Output the (X, Y) coordinate of the center of the cell containing the given text.  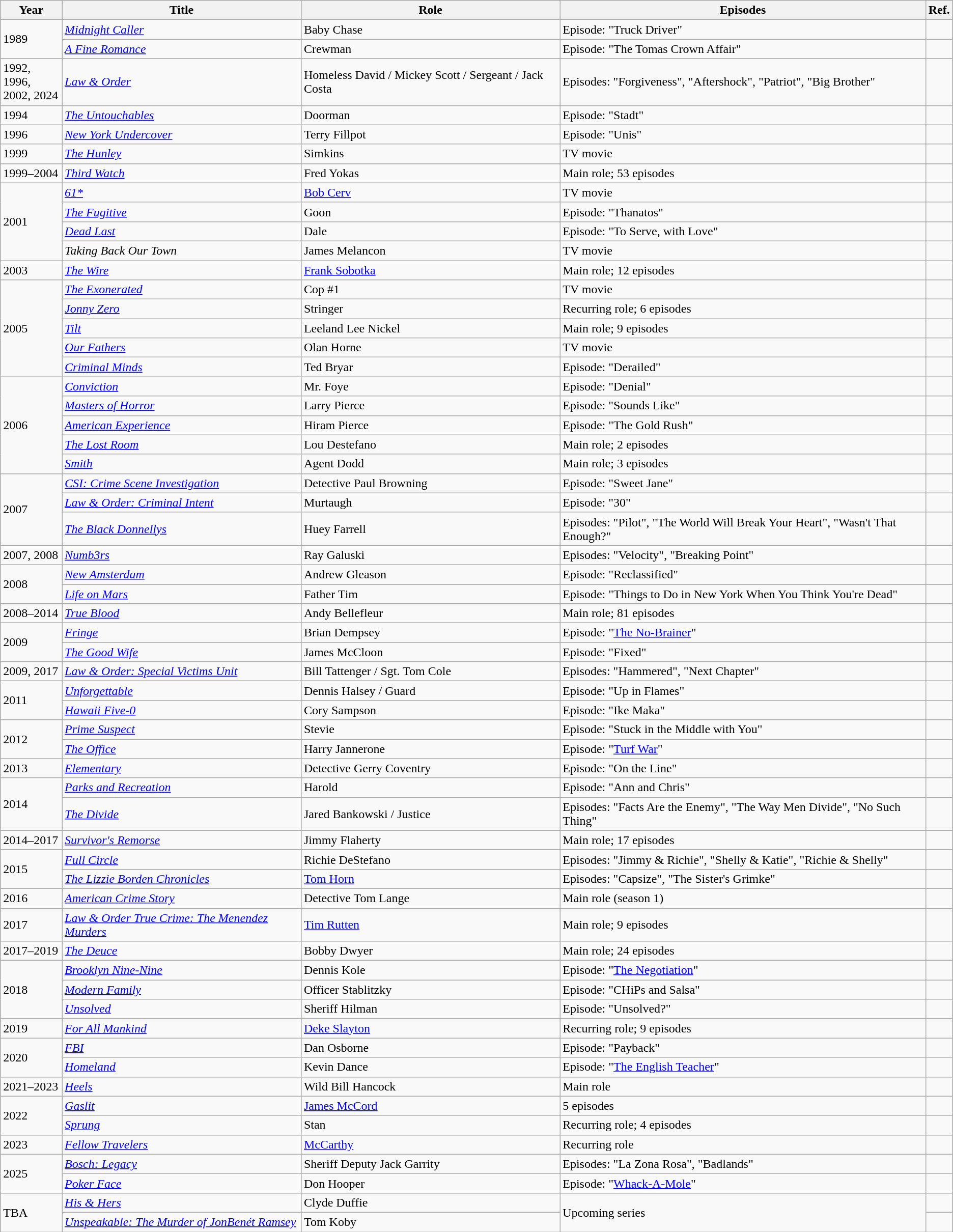
Episode: "The No-Brainer" (743, 633)
Dennis Kole (430, 970)
The Deuce (182, 951)
1994 (32, 115)
Main role (743, 1086)
Law & Order True Crime: The Menendez Murders (182, 925)
5 episodes (743, 1106)
Criminal Minds (182, 367)
FBI (182, 1048)
The Fugitive (182, 212)
Goon (430, 212)
2008–2014 (32, 613)
Hiram Pierce (430, 425)
Harry Jannerone (430, 749)
Dale (430, 231)
Episode: "Stuck in the Middle with You" (743, 730)
Main role; 2 episodes (743, 444)
Dan Osborne (430, 1048)
Episode: "Ike Maka" (743, 710)
Episodes: "Facts Are the Enemy", "The Way Men Divide", "No Such Thing" (743, 814)
Brian Dempsey (430, 633)
New Amsterdam (182, 574)
Jimmy Flaherty (430, 840)
Episode: "Sounds Like" (743, 406)
Hawaii Five-0 (182, 710)
Simkins (430, 154)
Leeland Lee Nickel (430, 328)
The Good Wife (182, 652)
Ray Galuski (430, 555)
Fringe (182, 633)
2005 (32, 328)
Stan (430, 1125)
1996 (32, 134)
The Divide (182, 814)
2012 (32, 739)
Episode: "Up in Flames" (743, 691)
2021–2023 (32, 1086)
The Wire (182, 270)
Tom Horn (430, 879)
Episode: "Stadt" (743, 115)
Numb3rs (182, 555)
Title (182, 10)
Episodes: "Velocity", "Breaking Point" (743, 555)
Episode: "Truck Driver" (743, 30)
Episode: "Turf War" (743, 749)
Deke Slayton (430, 1028)
Lou Destefano (430, 444)
2009 (32, 642)
Episode: "Whack-A-Mole" (743, 1183)
Main role; 24 episodes (743, 951)
Terry Fillpot (430, 134)
Midnight Caller (182, 30)
Main role; 12 episodes (743, 270)
Prime Suspect (182, 730)
2006 (32, 425)
James McCord (430, 1106)
Agent Dodd (430, 464)
Sprung (182, 1125)
Bill Tattenger / Sgt. Tom Cole (430, 671)
Bobby Dwyer (430, 951)
2017–2019 (32, 951)
McCarthy (430, 1144)
2019 (32, 1028)
Homeless David / Mickey Scott / Sergeant / Jack Costa (430, 82)
Mr. Foye (430, 386)
Main role; 17 episodes (743, 840)
TBA (32, 1212)
2001 (32, 221)
Fellow Travelers (182, 1144)
Elementary (182, 768)
Huey Farrell (430, 528)
2016 (32, 898)
Stringer (430, 309)
American Crime Story (182, 898)
Unforgettable (182, 691)
Smith (182, 464)
Main role (season 1) (743, 898)
Law & Order: Special Victims Unit (182, 671)
2008 (32, 584)
The Untouchables (182, 115)
Main role; 81 episodes (743, 613)
Andrew Gleason (430, 574)
The Hunley (182, 154)
Episode: "Things to Do in New York When You Think You're Dead" (743, 594)
2022 (32, 1115)
Jared Bankowski / Justice (430, 814)
Third Watch (182, 173)
Richie DeStefano (430, 859)
Jonny Zero (182, 309)
Life on Mars (182, 594)
61* (182, 192)
Episode: "The Gold Rush" (743, 425)
Clyde Duffie (430, 1202)
Episode: "CHiPs and Salsa" (743, 990)
Year (32, 10)
Episode: "On the Line" (743, 768)
Episodes: "Hammered", "Next Chapter" (743, 671)
Episodes: "La Zona Rosa", "Badlands" (743, 1164)
Unspeakable: The Murder of JonBenét Ramsey (182, 1222)
Modern Family (182, 990)
Episode: "The English Teacher" (743, 1067)
Wild Bill Hancock (430, 1086)
2015 (32, 869)
2003 (32, 270)
Kevin Dance (430, 1067)
Episode: "The Tomas Crown Affair" (743, 49)
1992, 1996,2002, 2024 (32, 82)
Episode: "Reclassified" (743, 574)
The Black Donnellys (182, 528)
The Exonerated (182, 290)
Baby Chase (430, 30)
Unsolved (182, 1009)
The Lost Room (182, 444)
Tilt (182, 328)
Parks and Recreation (182, 788)
Cory Sampson (430, 710)
Recurring role; 9 episodes (743, 1028)
Episode: "Ann and Chris" (743, 788)
Survivor's Remorse (182, 840)
Episodes: "Pilot", "The World Will Break Your Heart", "Wasn't That Enough?" (743, 528)
Detective Gerry Coventry (430, 768)
Episode: "Fixed" (743, 652)
2007 (32, 509)
Episode: "To Serve, with Love" (743, 231)
Upcoming series (743, 1212)
Our Fathers (182, 348)
Ted Bryar (430, 367)
Ref. (939, 10)
Officer Stablitzky (430, 990)
Sheriff Deputy Jack Garrity (430, 1164)
2009, 2017 (32, 671)
Gaslit (182, 1106)
Episodes: "Jimmy & Richie", "Shelly & Katie", "Richie & Shelly" (743, 859)
Stevie (430, 730)
Dennis Halsey / Guard (430, 691)
James Melancon (430, 250)
A Fine Romance (182, 49)
2014–2017 (32, 840)
New York Undercover (182, 134)
Episode: "Denial" (743, 386)
Olan Horne (430, 348)
His & Hers (182, 1202)
Larry Pierce (430, 406)
Episode: "Unis" (743, 134)
Cop #1 (430, 290)
Episode: "Sweet Jane" (743, 483)
1999–2004 (32, 173)
2020 (32, 1057)
CSI: Crime Scene Investigation (182, 483)
2018 (32, 990)
Bob Cerv (430, 192)
Episodes (743, 10)
Role (430, 10)
Heels (182, 1086)
Don Hooper (430, 1183)
Andy Bellefleur (430, 613)
Main role; 3 episodes (743, 464)
Poker Face (182, 1183)
Episode: "The Negotiation" (743, 970)
Episode: "Derailed" (743, 367)
Tom Koby (430, 1222)
Recurring role (743, 1144)
Detective Paul Browning (430, 483)
True Blood (182, 613)
Brooklyn Nine-Nine (182, 970)
Episode: "Thanatos" (743, 212)
Dead Last (182, 231)
Murtaugh (430, 502)
Conviction (182, 386)
2014 (32, 804)
1999 (32, 154)
Main role; 53 episodes (743, 173)
Taking Back Our Town (182, 250)
Law & Order (182, 82)
Tim Rutten (430, 925)
Doorman (430, 115)
Frank Sobotka (430, 270)
American Experience (182, 425)
Full Circle (182, 859)
Father Tim (430, 594)
2007, 2008 (32, 555)
Recurring role; 6 episodes (743, 309)
Homeland (182, 1067)
Fred Yokas (430, 173)
The Lizzie Borden Chronicles (182, 879)
Law & Order: Criminal Intent (182, 502)
Sheriff Hilman (430, 1009)
Episodes: "Forgiveness", "Aftershock", "Patriot", "Big Brother" (743, 82)
2017 (32, 925)
Harold (430, 788)
2011 (32, 701)
James McCloon (430, 652)
For All Mankind (182, 1028)
Episode: "Unsolved?" (743, 1009)
Episode: "Payback" (743, 1048)
Bosch: Legacy (182, 1164)
2023 (32, 1144)
Crewman (430, 49)
Recurring role; 4 episodes (743, 1125)
2013 (32, 768)
2025 (32, 1173)
Masters of Horror (182, 406)
Detective Tom Lange (430, 898)
Episodes: "Capsize", "The Sister's Grimke" (743, 879)
1989 (32, 39)
The Office (182, 749)
Episode: "30" (743, 502)
